Capture the cell that displays the provided text and extract its [x, y] central coordinate. 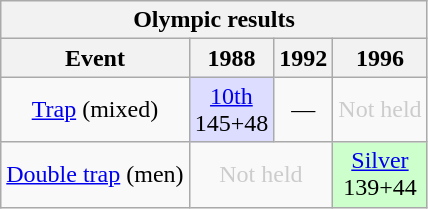
1992 [304, 58]
Olympic results [214, 20]
Double trap (men) [95, 174]
Silver139+44 [380, 174]
— [304, 110]
10th145+48 [232, 110]
Trap (mixed) [95, 110]
1996 [380, 58]
Event [95, 58]
1988 [232, 58]
